Find where the given text appears and provide that cell's center as (X, Y) coordinate. 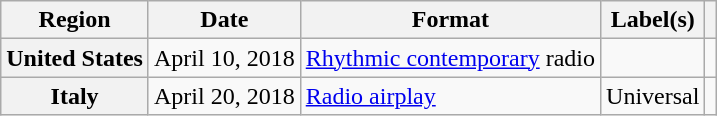
Region (75, 20)
April 10, 2018 (224, 58)
Radio airplay (450, 96)
Italy (75, 96)
United States (75, 58)
April 20, 2018 (224, 96)
Rhythmic contemporary radio (450, 58)
Universal (653, 96)
Format (450, 20)
Label(s) (653, 20)
Date (224, 20)
